Identify which cell holds the provided text, then report its [X, Y] central coordinate. 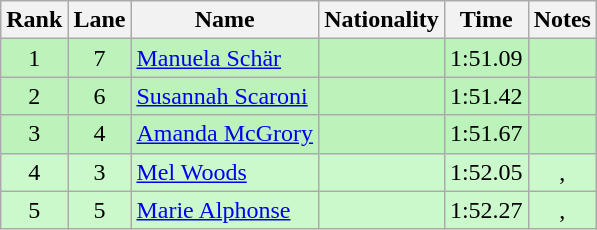
7 [100, 58]
1:51.42 [486, 96]
1:51.09 [486, 58]
1:51.67 [486, 134]
Marie Alphonse [225, 210]
Rank [34, 20]
Susannah Scaroni [225, 96]
2 [34, 96]
Name [225, 20]
Manuela Schär [225, 58]
Notes [562, 20]
1 [34, 58]
Amanda McGrory [225, 134]
Nationality [382, 20]
Mel Woods [225, 172]
Lane [100, 20]
Time [486, 20]
1:52.27 [486, 210]
6 [100, 96]
1:52.05 [486, 172]
